From the cell containing the given text, extract its center point as (x, y) coordinate. 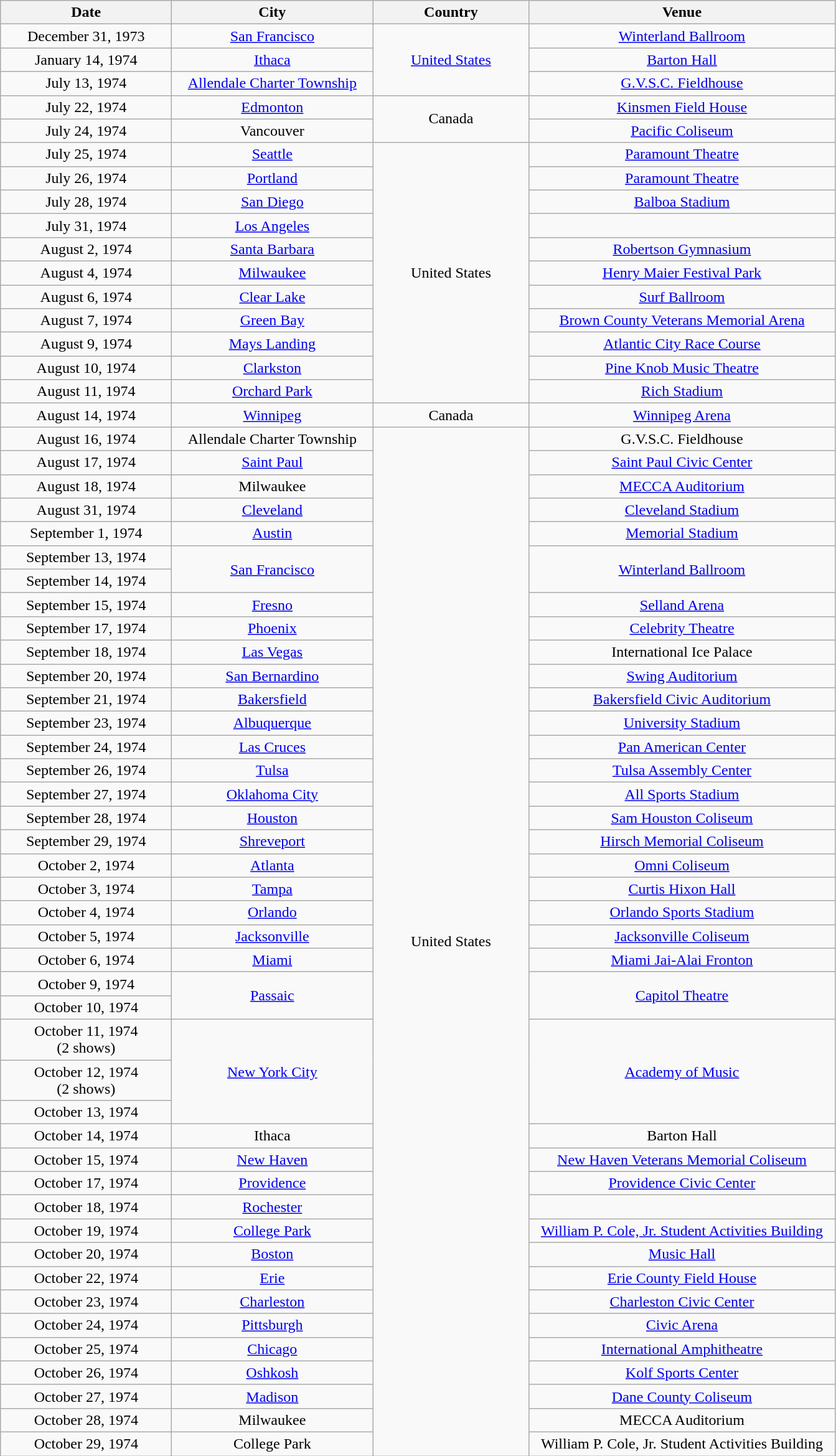
October 19, 1974 (86, 1231)
September 15, 1974 (86, 604)
July 25, 1974 (86, 154)
Academy of Music (682, 1071)
Country (451, 12)
Winnipeg (273, 415)
August 16, 1974 (86, 439)
September 29, 1974 (86, 842)
Houston (273, 818)
Charleston (273, 1302)
August 9, 1974 (86, 344)
August 6, 1974 (86, 297)
Civic Arena (682, 1325)
December 31, 1973 (86, 36)
Rich Stadium (682, 392)
Vancouver (273, 131)
Oshkosh (273, 1373)
Passaic (273, 995)
August 7, 1974 (86, 321)
September 18, 1974 (86, 652)
October 29, 1974 (86, 1444)
September 21, 1974 (86, 700)
Fresno (273, 604)
Henry Maier Festival Park (682, 273)
Erie County Field House (682, 1278)
Mays Landing (273, 344)
October 15, 1974 (86, 1160)
Jacksonville Coliseum (682, 936)
July 13, 1974 (86, 83)
September 27, 1974 (86, 794)
Orlando (273, 913)
Pine Knob Music Theatre (682, 368)
September 20, 1974 (86, 675)
Curtis Hixon Hall (682, 889)
Winnipeg Arena (682, 415)
Tulsa (273, 771)
Clarkston (273, 368)
October 10, 1974 (86, 1007)
Pacific Coliseum (682, 131)
Swing Auditorium (682, 675)
Madison (273, 1396)
Bakersfield (273, 700)
September 13, 1974 (86, 557)
September 24, 1974 (86, 747)
July 26, 1974 (86, 178)
Miami Jai-Alai Fronton (682, 960)
July 31, 1974 (86, 225)
Date (86, 12)
Austin (273, 533)
Edmonton (273, 107)
July 28, 1974 (86, 202)
August 31, 1974 (86, 510)
Venue (682, 12)
International Ice Palace (682, 652)
Portland (273, 178)
October 17, 1974 (86, 1183)
All Sports Stadium (682, 794)
Jacksonville (273, 936)
City (273, 12)
October 27, 1974 (86, 1396)
University Stadium (682, 723)
Dane County Coliseum (682, 1396)
Providence (273, 1183)
New Haven (273, 1160)
Seattle (273, 154)
Surf Ballroom (682, 297)
Orlando Sports Stadium (682, 913)
Celebrity Theatre (682, 628)
August 2, 1974 (86, 249)
Bakersfield Civic Auditorium (682, 700)
Saint Paul Civic Center (682, 463)
August 4, 1974 (86, 273)
August 10, 1974 (86, 368)
Kolf Sports Center (682, 1373)
August 17, 1974 (86, 463)
October 4, 1974 (86, 913)
July 24, 1974 (86, 131)
Atlantic City Race Course (682, 344)
September 17, 1974 (86, 628)
Shreveport (273, 842)
Brown County Veterans Memorial Arena (682, 321)
October 28, 1974 (86, 1420)
Music Hall (682, 1254)
September 1, 1974 (86, 533)
October 5, 1974 (86, 936)
Tampa (273, 889)
October 26, 1974 (86, 1373)
October 14, 1974 (86, 1136)
Saint Paul (273, 463)
September 14, 1974 (86, 581)
Clear Lake (273, 297)
Orchard Park (273, 392)
October 12, 1974(2 shows) (86, 1079)
October 20, 1974 (86, 1254)
Omni Coliseum (682, 865)
October 11, 1974(2 shows) (86, 1040)
San Bernardino (273, 675)
Rochester (273, 1207)
October 24, 1974 (86, 1325)
Tulsa Assembly Center (682, 771)
October 3, 1974 (86, 889)
Santa Barbara (273, 249)
San Diego (273, 202)
October 6, 1974 (86, 960)
Capitol Theatre (682, 995)
Oklahoma City (273, 794)
October 25, 1974 (86, 1349)
Miami (273, 960)
Atlanta (273, 865)
October 9, 1974 (86, 984)
October 18, 1974 (86, 1207)
Robertson Gymnasium (682, 249)
September 26, 1974 (86, 771)
Pan American Center (682, 747)
Selland Arena (682, 604)
January 14, 1974 (86, 60)
Providence Civic Center (682, 1183)
New York City (273, 1071)
Hirsch Memorial Coliseum (682, 842)
Memorial Stadium (682, 533)
October 2, 1974 (86, 865)
Albuquerque (273, 723)
October 22, 1974 (86, 1278)
Las Cruces (273, 747)
Los Angeles (273, 225)
September 23, 1974 (86, 723)
Phoenix (273, 628)
Charleston Civic Center (682, 1302)
August 11, 1974 (86, 392)
Cleveland Stadium (682, 510)
New Haven Veterans Memorial Coliseum (682, 1160)
Cleveland (273, 510)
September 28, 1974 (86, 818)
Green Bay (273, 321)
Boston (273, 1254)
Kinsmen Field House (682, 107)
July 22, 1974 (86, 107)
Sam Houston Coliseum (682, 818)
August 14, 1974 (86, 415)
Chicago (273, 1349)
International Amphitheatre (682, 1349)
Las Vegas (273, 652)
Balboa Stadium (682, 202)
October 23, 1974 (86, 1302)
Pittsburgh (273, 1325)
Erie (273, 1278)
October 13, 1974 (86, 1112)
August 18, 1974 (86, 486)
